Detect which cell encompasses the target text, then output its [x, y] center coordinate. 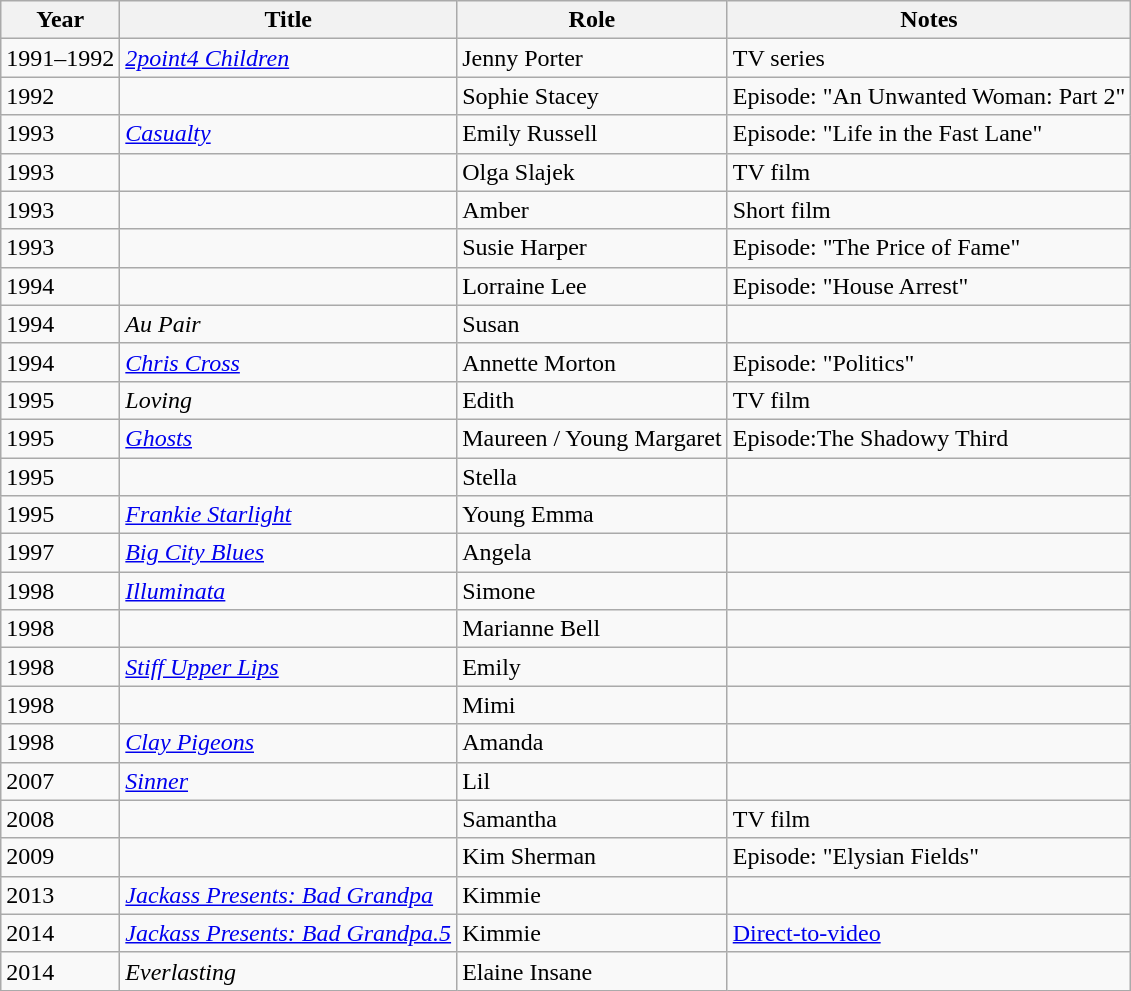
Emily Russell [592, 134]
Episode: "Politics" [929, 362]
2009 [60, 857]
Young Emma [592, 515]
Au Pair [288, 324]
Illuminata [288, 591]
Frankie Starlight [288, 515]
1991–1992 [60, 58]
Episode: "The Price of Fame" [929, 248]
1997 [60, 553]
2008 [60, 819]
Emily [592, 667]
TV series [929, 58]
Stella [592, 477]
Stiff Upper Lips [288, 667]
2007 [60, 781]
Olga Slajek [592, 172]
Jackass Presents: Bad Grandpa [288, 895]
Jackass Presents: Bad Grandpa.5 [288, 933]
Episode:The Shadowy Third [929, 438]
Amber [592, 210]
Maureen / Young Margaret [592, 438]
Sinner [288, 781]
Ghosts [288, 438]
Role [592, 20]
2013 [60, 895]
Episode: "An Unwanted Woman: Part 2" [929, 96]
Direct-to-video [929, 933]
Clay Pigeons [288, 743]
Samantha [592, 819]
Kim Sherman [592, 857]
Title [288, 20]
Elaine Insane [592, 971]
Everlasting [288, 971]
Susie Harper [592, 248]
Notes [929, 20]
Angela [592, 553]
Chris Cross [288, 362]
Casualty [288, 134]
Episode: "Life in the Fast Lane" [929, 134]
Jenny Porter [592, 58]
Susan [592, 324]
Episode: "Elysian Fields" [929, 857]
Lorraine Lee [592, 286]
Annette Morton [592, 362]
Episode: "House Arrest" [929, 286]
Short film [929, 210]
Year [60, 20]
Loving [288, 400]
Lil [592, 781]
Amanda [592, 743]
Sophie Stacey [592, 96]
Marianne Bell [592, 629]
1992 [60, 96]
2point4 Children [288, 58]
Edith [592, 400]
Simone [592, 591]
Mimi [592, 705]
Big City Blues [288, 553]
